Pinpoint the cell where the given text exists, returning its [X, Y] midpoint coordinate. 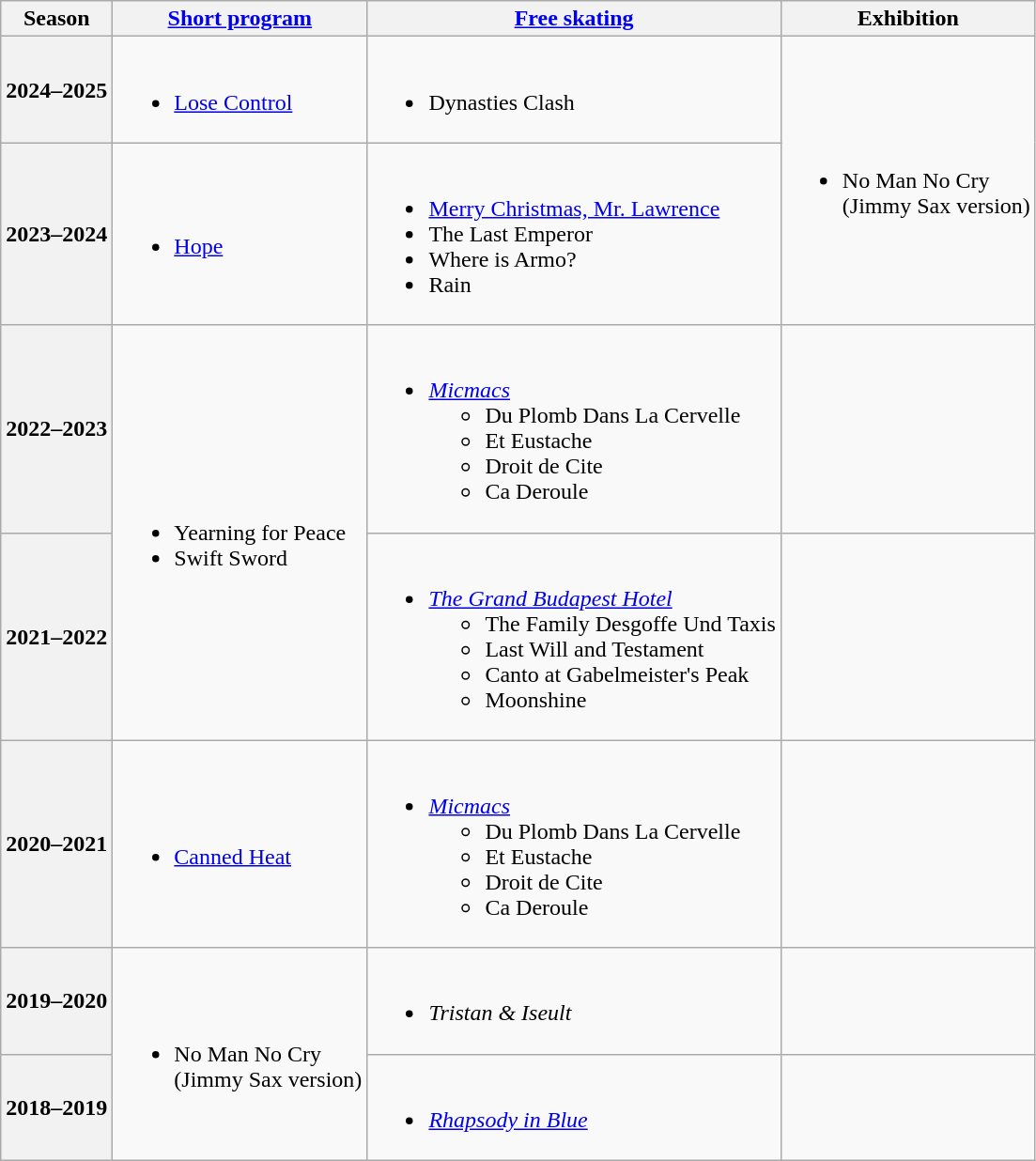
2018–2019 [56, 1107]
2020–2021 [56, 844]
2021–2022 [56, 637]
Tristan & Iseult [574, 1001]
Merry Christmas, Mr. Lawrence The Last EmperorWhere is Armo?Rain [574, 234]
Short program [240, 19]
Hope [240, 234]
Rhapsody in Blue [574, 1107]
Yearning for PeaceSwift Sword [240, 533]
2023–2024 [56, 234]
Lose Control [240, 90]
Dynasties Clash [574, 90]
The Grand Budapest HotelThe Family Desgoffe Und TaxisLast Will and TestamentCanto at Gabelmeister's PeakMoonshine [574, 637]
2022–2023 [56, 428]
2019–2020 [56, 1001]
Canned Heat [240, 844]
2024–2025 [56, 90]
Season [56, 19]
Exhibition [907, 19]
Free skating [574, 19]
